Return [x, y] of the center of cell containing provided text 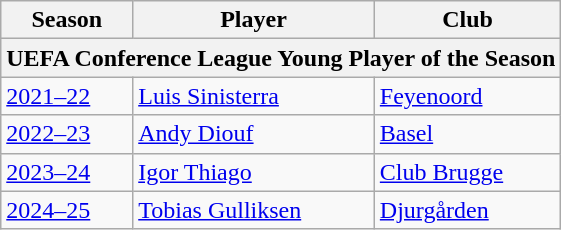
Luis Sinisterra [254, 96]
Club Brugge [468, 172]
Season [67, 20]
Djurgården [468, 210]
2024–25 [67, 210]
Igor Thiago [254, 172]
2021–22 [67, 96]
Player [254, 20]
Feyenoord [468, 96]
UEFA Conference League Young Player of the Season [281, 58]
Basel [468, 134]
Andy Diouf [254, 134]
Club [468, 20]
Tobias Gulliksen [254, 210]
2023–24 [67, 172]
2022–23 [67, 134]
